Extract the (X, Y) coordinate from the center of the cell holding the provided text.  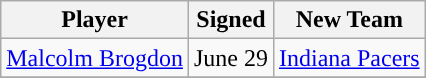
New Team (350, 20)
June 29 (230, 58)
Player (95, 20)
Signed (230, 20)
Malcolm Brogdon (95, 58)
Indiana Pacers (350, 58)
